Capture the cell that displays the provided text and extract its (x, y) central coordinate. 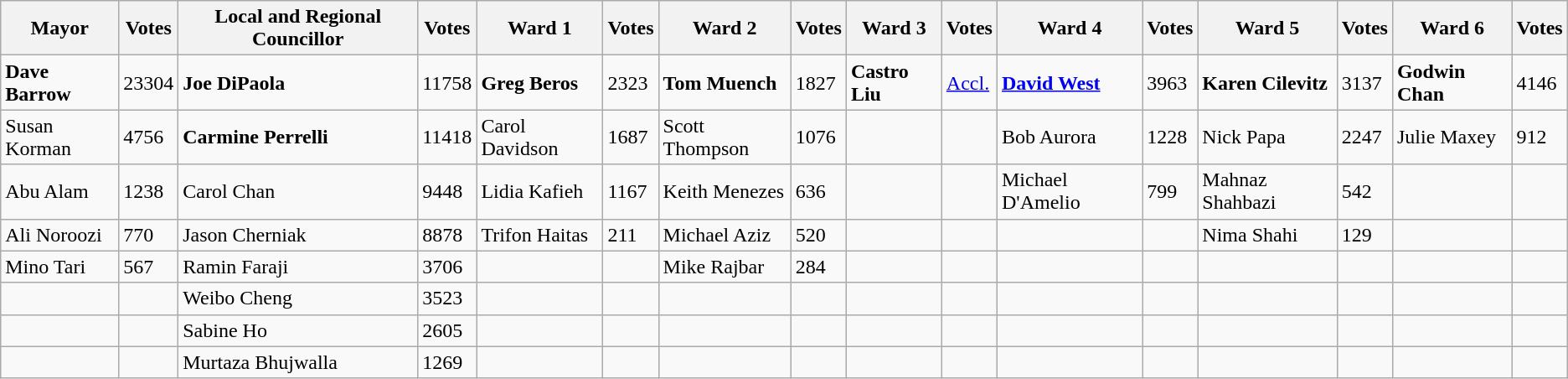
Mahnaz Shahbazi (1267, 191)
8878 (447, 235)
520 (818, 235)
2605 (447, 330)
3137 (1364, 82)
Dave Barrow (60, 82)
284 (818, 267)
Ramin Faraji (298, 267)
129 (1364, 235)
3523 (447, 299)
Ward 3 (894, 29)
Ward 1 (539, 29)
Keith Menezes (725, 191)
Karen Cilevitz (1267, 82)
1228 (1170, 138)
1827 (818, 82)
Carmine Perrelli (298, 138)
567 (149, 267)
4146 (1540, 82)
Susan Korman (60, 138)
Accl. (969, 82)
11418 (447, 138)
Carol Davidson (539, 138)
Scott Thompson (725, 138)
Greg Beros (539, 82)
Carol Chan (298, 191)
1238 (149, 191)
Mino Tari (60, 267)
Joe DiPaola (298, 82)
Castro Liu (894, 82)
1167 (631, 191)
Ward 4 (1069, 29)
Murtaza Bhujwalla (298, 362)
Sabine Ho (298, 330)
4756 (149, 138)
Godwin Chan (1452, 82)
1269 (447, 362)
Nick Papa (1267, 138)
912 (1540, 138)
Jason Cherniak (298, 235)
Weibo Cheng (298, 299)
11758 (447, 82)
Ali Noroozi (60, 235)
Ward 6 (1452, 29)
David West (1069, 82)
1076 (818, 138)
1687 (631, 138)
2323 (631, 82)
3963 (1170, 82)
799 (1170, 191)
23304 (149, 82)
770 (149, 235)
Nima Shahi (1267, 235)
2247 (1364, 138)
636 (818, 191)
Ward 2 (725, 29)
Local and Regional Councillor (298, 29)
Trifon Haitas (539, 235)
Mike Rajbar (725, 267)
Mayor (60, 29)
Lidia Kafieh (539, 191)
Bob Aurora (1069, 138)
9448 (447, 191)
Tom Muench (725, 82)
Michael Aziz (725, 235)
3706 (447, 267)
Julie Maxey (1452, 138)
Abu Alam (60, 191)
211 (631, 235)
Ward 5 (1267, 29)
Michael D'Amelio (1069, 191)
542 (1364, 191)
